Determine the [x, y] coordinate at the center of the cell enclosing the given text.  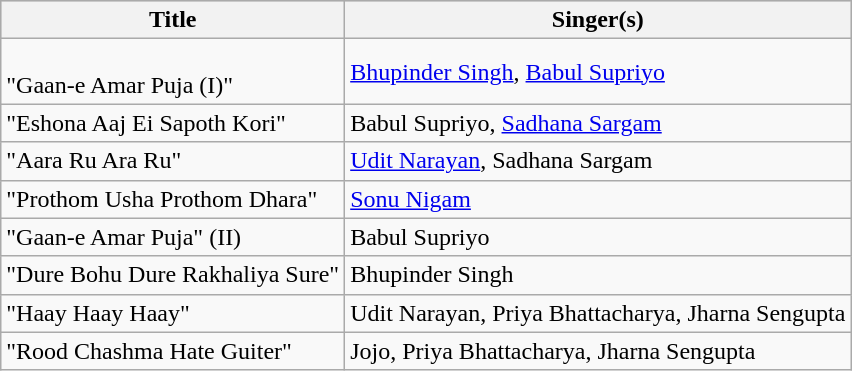
Title [173, 20]
Sonu Nigam [598, 199]
Udit Narayan, Priya Bhattacharya, Jharna Sengupta [598, 313]
"Gaan-e Amar Puja (I)" [173, 72]
"Haay Haay Haay" [173, 313]
Bhupinder Singh [598, 275]
Udit Narayan, Sadhana Sargam [598, 161]
"Eshona Aaj Ei Sapoth Kori" [173, 123]
Babul Supriyo [598, 237]
Bhupinder Singh, Babul Supriyo [598, 72]
"Rood Chashma Hate Guiter" [173, 351]
"Gaan-e Amar Puja" (II) [173, 237]
"Prothom Usha Prothom Dhara" [173, 199]
Jojo, Priya Bhattacharya, Jharna Sengupta [598, 351]
Babul Supriyo, Sadhana Sargam [598, 123]
Singer(s) [598, 20]
"Aara Ru Ara Ru" [173, 161]
"Dure Bohu Dure Rakhaliya Sure" [173, 275]
